Identify which cell holds the provided text, then report its [x, y] central coordinate. 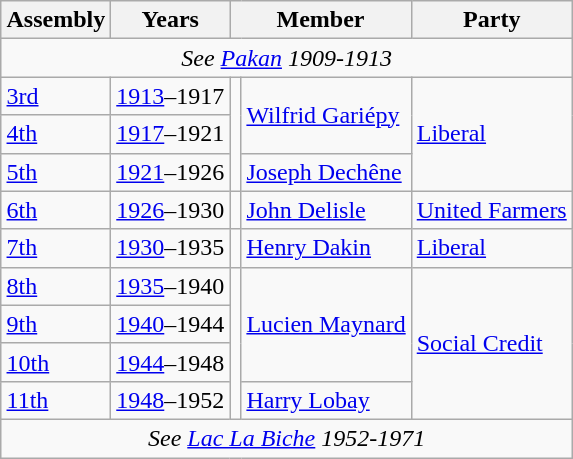
1913–1917 [170, 96]
See Pakan 1909-1913 [286, 58]
1948–1952 [170, 400]
1940–1944 [170, 324]
Joseph Dechêne [326, 172]
Wilfrid Gariépy [326, 115]
1935–1940 [170, 286]
John Delisle [326, 210]
6th [56, 210]
Harry Lobay [326, 400]
United Farmers [492, 210]
See Lac La Biche 1952-1971 [286, 438]
Member [320, 20]
1926–1930 [170, 210]
4th [56, 134]
1921–1926 [170, 172]
10th [56, 362]
8th [56, 286]
1917–1921 [170, 134]
11th [56, 400]
7th [56, 248]
Party [492, 20]
5th [56, 172]
1944–1948 [170, 362]
Social Credit [492, 343]
1930–1935 [170, 248]
Assembly [56, 20]
Lucien Maynard [326, 324]
Henry Dakin [326, 248]
9th [56, 324]
3rd [56, 96]
Years [170, 20]
